For the text-containing cell, return its midpoint in (x, y) coordinate format. 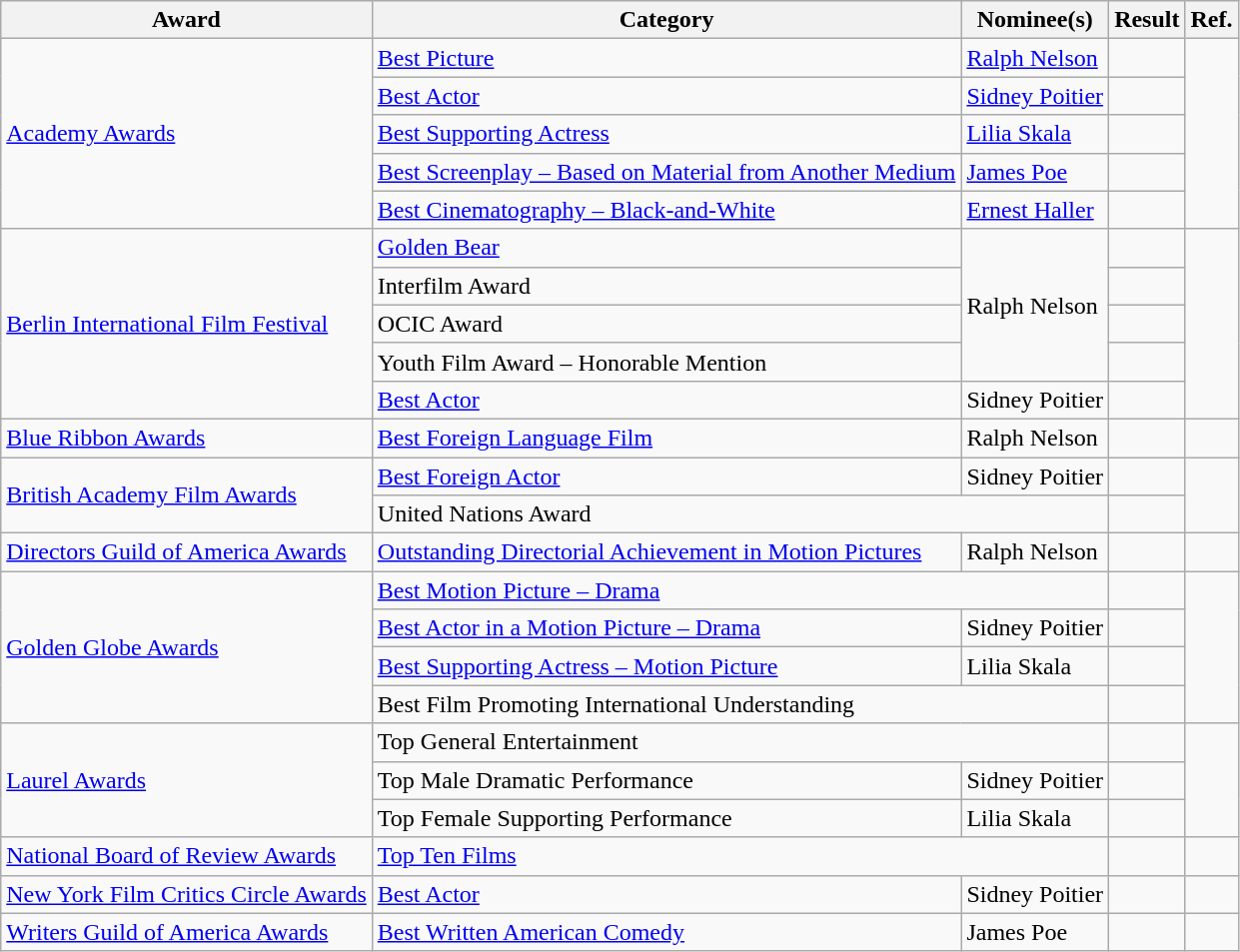
British Academy Film Awards (187, 495)
United Nations Award (739, 514)
Blue Ribbon Awards (187, 438)
Best Picture (666, 58)
Best Screenplay – Based on Material from Another Medium (666, 172)
Best Foreign Language Film (666, 438)
Outstanding Directorial Achievement in Motion Pictures (666, 552)
Best Supporting Actress (666, 134)
Best Foreign Actor (666, 476)
Directors Guild of America Awards (187, 552)
Academy Awards (187, 134)
Ernest Haller (1035, 210)
Best Supporting Actress – Motion Picture (666, 666)
Best Film Promoting International Understanding (739, 704)
New York Film Critics Circle Awards (187, 894)
Best Motion Picture – Drama (739, 590)
Laurel Awards (187, 780)
Category (666, 20)
Top Male Dramatic Performance (666, 780)
Award (187, 20)
National Board of Review Awards (187, 856)
OCIC Award (666, 324)
Top Ten Films (739, 856)
Youth Film Award – Honorable Mention (666, 362)
Interfilm Award (666, 286)
Result (1147, 20)
Top Female Supporting Performance (666, 818)
Best Actor in a Motion Picture – Drama (666, 628)
Golden Bear (666, 248)
Golden Globe Awards (187, 647)
Best Written American Comedy (666, 932)
Best Cinematography – Black-and-White (666, 210)
Top General Entertainment (739, 742)
Berlin International Film Festival (187, 324)
Nominee(s) (1035, 20)
Ref. (1211, 20)
Writers Guild of America Awards (187, 932)
